For the text-containing cell, return its midpoint in [x, y] coordinate format. 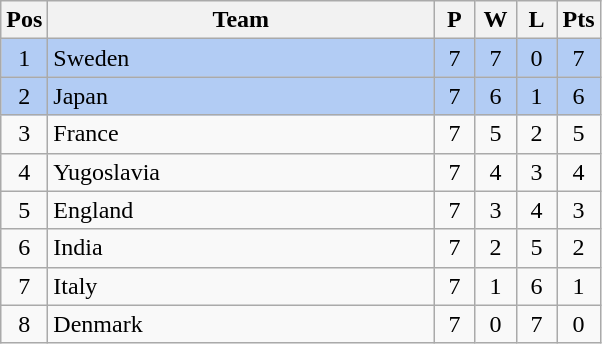
L [536, 20]
Denmark [241, 324]
Italy [241, 286]
England [241, 210]
8 [24, 324]
Japan [241, 96]
P [454, 20]
Pts [578, 20]
Yugoslavia [241, 172]
Sweden [241, 58]
France [241, 134]
W [496, 20]
Team [241, 20]
India [241, 248]
Pos [24, 20]
